Output the (x, y) coordinate of the center of the cell containing the given text.  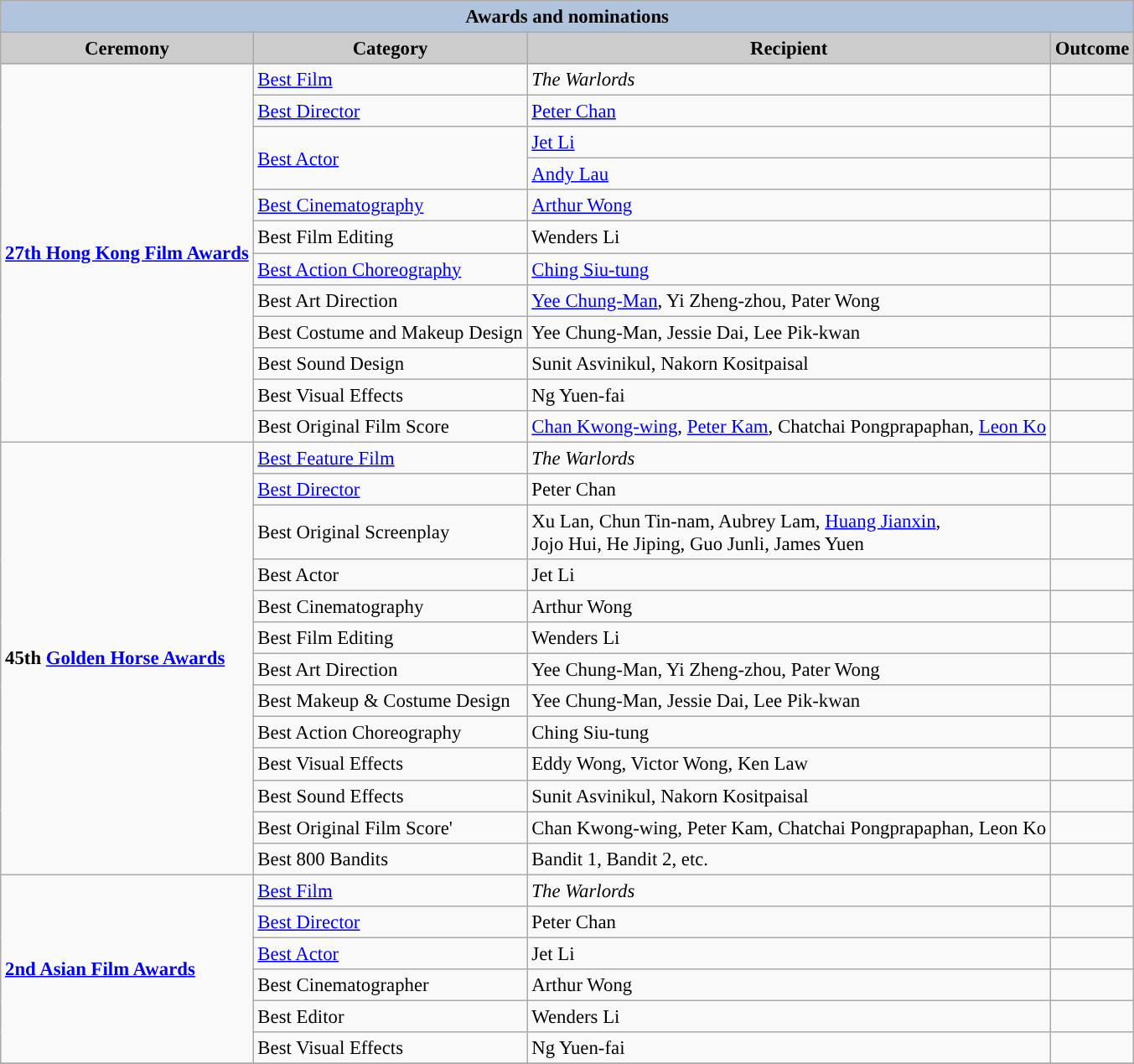
Best Editor (391, 1016)
Outcome (1091, 49)
Best 800 Bandits (391, 859)
Andy Lau (789, 174)
Bandit 1, Bandit 2, etc. (789, 859)
Best Original Film Score (391, 427)
Best Costume and Makeup Design (391, 332)
Best Original Film Score' (391, 828)
Category (391, 49)
2nd Asian Film Awards (127, 969)
Best Sound Effects (391, 796)
Best Feature Film (391, 458)
Ceremony (127, 49)
Best Makeup & Costume Design (391, 701)
Best Original Screenplay (391, 532)
45th Golden Horse Awards (127, 658)
Best Sound Design (391, 363)
Best Cinematographer (391, 985)
Xu Lan, Chun Tin-nam, Aubrey Lam, Huang Jianxin, Jojo Hui, He Jiping, Guo Junli, James Yuen (789, 532)
Recipient (789, 49)
Eddy Wong, Victor Wong, Ken Law (789, 765)
Awards and nominations (567, 17)
27th Hong Kong Film Awards (127, 253)
